Return the [x, y] coordinate for the center point of the cell that contains the specified text.  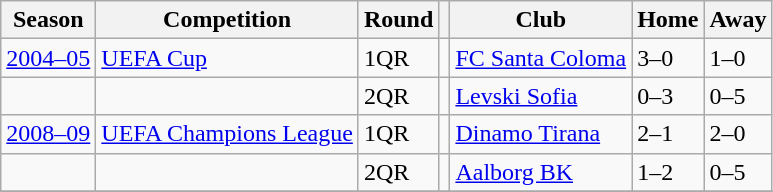
3–0 [668, 58]
2–0 [738, 134]
Away [738, 20]
UEFA Champions League [228, 134]
Season [48, 20]
Levski Sofia [541, 96]
1–2 [668, 172]
2–1 [668, 134]
1–0 [738, 58]
Home [668, 20]
Competition [228, 20]
Dinamo Tirana [541, 134]
UEFA Cup [228, 58]
Round [398, 20]
FC Santa Coloma [541, 58]
2004–05 [48, 58]
0–3 [668, 96]
2008–09 [48, 134]
Aalborg BK [541, 172]
Club [541, 20]
